For the text-containing cell, return its midpoint in [X, Y] coordinate format. 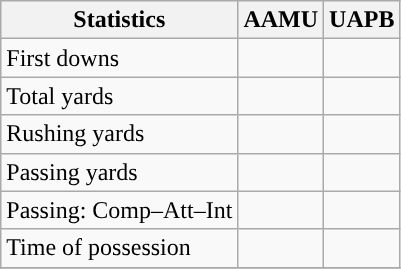
UAPB [362, 20]
Passing: Comp–Att–Int [120, 210]
Passing yards [120, 172]
Time of possession [120, 248]
Total yards [120, 96]
First downs [120, 58]
AAMU [281, 20]
Statistics [120, 20]
Rushing yards [120, 134]
